Return (X, Y) of the center of cell containing provided text 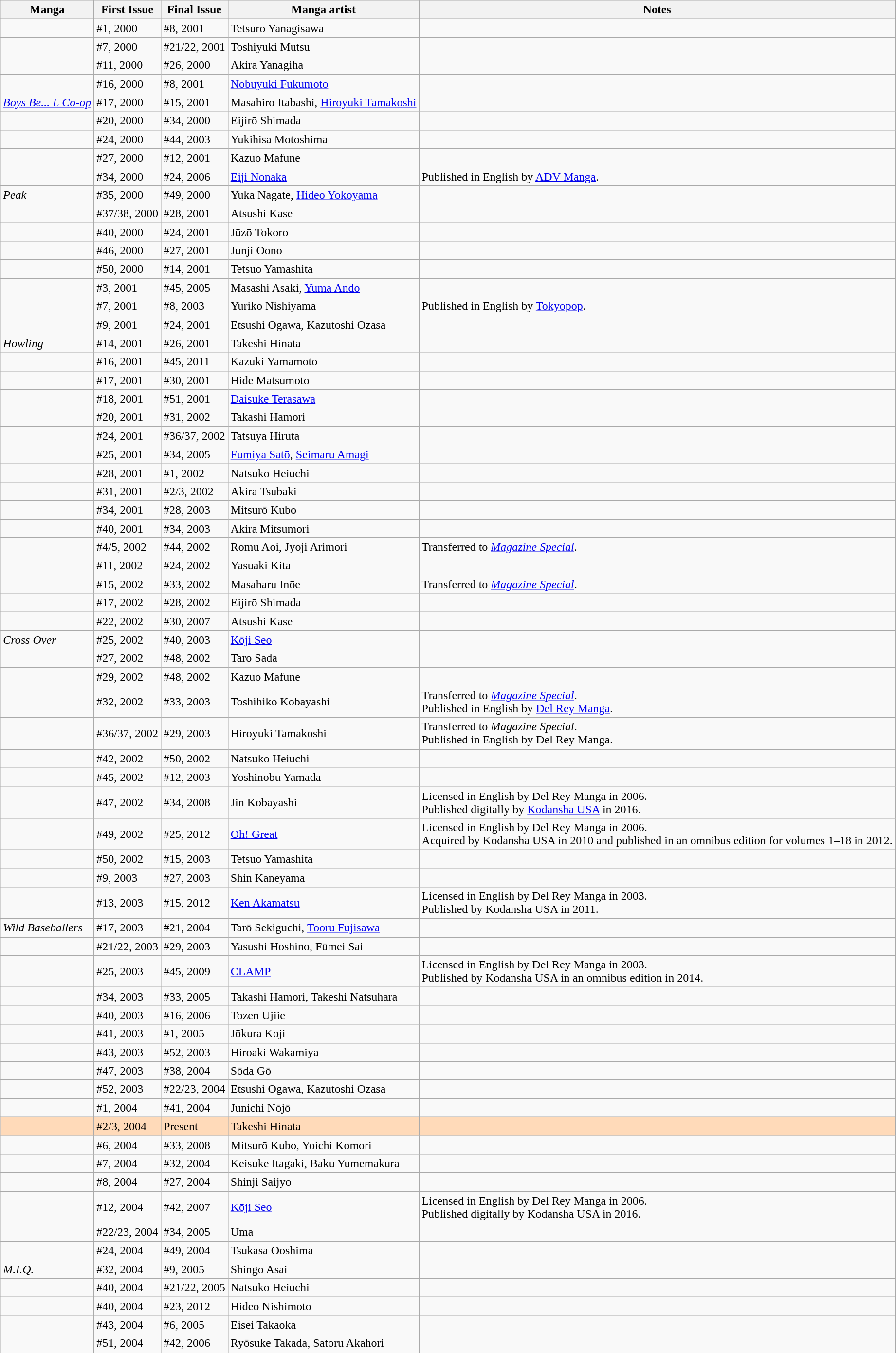
M.I.Q. (47, 1269)
Peak (47, 195)
#1, 2005 (194, 1034)
Fumiya Satō, Seimaru Amagi (323, 454)
#43, 2003 (128, 1052)
Jin Kobayashi (323, 802)
Licensed in English by Del Rey Manga in 2003.Published by Kodansha USA in 2011. (657, 903)
#27, 2003 (194, 878)
#9, 2003 (128, 878)
#45, 2005 (194, 288)
#15, 2001 (194, 102)
#11, 2002 (128, 566)
#49, 2002 (128, 834)
Howling (47, 343)
Tatsuya Hiruta (323, 436)
#42, 2002 (128, 759)
#49, 2000 (194, 195)
#16, 2000 (128, 84)
#6, 2004 (128, 1145)
Present (194, 1126)
#31, 2001 (128, 491)
#25, 2001 (128, 454)
Toshiyuki Mutsu (323, 47)
Wild Baseballers (47, 928)
#17, 2002 (128, 603)
#7, 2004 (128, 1163)
#42, 2007 (194, 1206)
#38, 2004 (194, 1071)
#51, 2001 (194, 399)
Eisei Takaoka (323, 1325)
Manga (47, 10)
#45, 2009 (194, 972)
Notes (657, 10)
Hiroyuki Tamakoshi (323, 733)
Daisuke Terasawa (323, 399)
#12, 2004 (128, 1206)
CLAMP (323, 972)
#13, 2003 (128, 903)
Tozen Ujiie (323, 1015)
Toshihiko Kobayashi (323, 702)
Junji Oono (323, 251)
#15, 2012 (194, 903)
#26, 2000 (194, 65)
#21, 2004 (194, 928)
Yuka Nagate, Hideo Yokoyama (323, 195)
Keisuke Itagaki, Baku Yumemakura (323, 1163)
#2/3, 2002 (194, 491)
#34, 2001 (128, 510)
#24, 2004 (128, 1251)
#33, 2003 (194, 702)
#7, 2001 (128, 306)
Tsukasa Ooshima (323, 1251)
#33, 2005 (194, 997)
#47, 2002 (128, 802)
Shin Kaneyama (323, 878)
#4/5, 2002 (128, 547)
#1, 2000 (128, 28)
Takashi Hamori (323, 417)
#44, 2003 (194, 139)
Shinji Saijyo (323, 1182)
#20, 2001 (128, 417)
First Issue (128, 10)
#28, 2002 (194, 603)
#12, 2001 (194, 158)
#1, 2002 (194, 473)
#34, 2008 (194, 802)
#24, 2006 (194, 176)
Akira Mitsumori (323, 528)
#45, 2002 (128, 777)
#1, 2004 (128, 1108)
Yasuaki Kita (323, 566)
Manga artist (323, 10)
#25, 2012 (194, 834)
#44, 2002 (194, 547)
#8, 2003 (194, 306)
Masashi Asaki, Yuma Ando (323, 288)
Mitsurō Kubo, Yoichi Komori (323, 1145)
Uma (323, 1232)
Licensed in English by Del Rey Manga in 2006.Acquired by Kodansha USA in 2010 and published in an omnibus edition for volumes 1–18 in 2012. (657, 834)
Kazuki Yamamoto (323, 362)
#27, 2001 (194, 251)
Akira Tsubaki (323, 491)
#50, 2000 (128, 269)
Published in English by ADV Manga. (657, 176)
#9, 2001 (128, 325)
#46, 2000 (128, 251)
Cross Over (47, 640)
#37/38, 2000 (128, 213)
#33, 2002 (194, 584)
#21/22, 2001 (194, 47)
#30, 2007 (194, 621)
#9, 2005 (194, 1269)
Mitsurō Kubo (323, 510)
Takashi Hamori, Takeshi Natsuhara (323, 997)
Published in English by Tokyopop. (657, 306)
Romu Aoi, Jyoji Arimori (323, 547)
#18, 2001 (128, 399)
#35, 2000 (128, 195)
#25, 2002 (128, 640)
#45, 2011 (194, 362)
#43, 2004 (128, 1325)
#23, 2012 (194, 1306)
#17, 2003 (128, 928)
#32, 2002 (128, 702)
#21/22, 2003 (128, 946)
#27, 2000 (128, 158)
#20, 2000 (128, 121)
#25, 2003 (128, 972)
Hideo Nishimoto (323, 1306)
#6, 2005 (194, 1325)
#15, 2002 (128, 584)
#47, 2003 (128, 1071)
Eiji Nonaka (323, 176)
Licensed in English by Del Rey Manga in 2003.Published by Kodansha USA in an omnibus edition in 2014. (657, 972)
Masahiro Itabashi, Hiroyuki Tamakoshi (323, 102)
Shingo Asai (323, 1269)
#17, 2000 (128, 102)
#3, 2001 (128, 288)
#7, 2000 (128, 47)
#33, 2008 (194, 1145)
Jōkura Koji (323, 1034)
#49, 2004 (194, 1251)
#51, 2004 (128, 1343)
#16, 2001 (128, 362)
#8, 2004 (128, 1182)
#22, 2002 (128, 621)
#16, 2006 (194, 1015)
#28, 2003 (194, 510)
Masaharu Inōe (323, 584)
#17, 2001 (128, 380)
Yuriko Nishiyama (323, 306)
#21/22, 2005 (194, 1288)
Oh! Great (323, 834)
#31, 2002 (194, 417)
Tetsuro Yanagisawa (323, 28)
Taro Sada (323, 658)
#26, 2001 (194, 343)
Jūzō Tokoro (323, 232)
Sōda Gō (323, 1071)
Boys Be... L Co-op (47, 102)
Tarō Sekiguchi, Tooru Fujisawa (323, 928)
Final Issue (194, 10)
Hide Matsumoto (323, 380)
#2/3, 2004 (128, 1126)
#15, 2003 (194, 859)
Yoshinobu Yamada (323, 777)
#24, 2002 (194, 566)
Nobuyuki Fukumoto (323, 84)
#41, 2004 (194, 1108)
#40, 2000 (128, 232)
#30, 2001 (194, 380)
Hiroaki Wakamiya (323, 1052)
Ryōsuke Takada, Satoru Akahori (323, 1343)
Ken Akamatsu (323, 903)
#40, 2001 (128, 528)
#27, 2002 (128, 658)
#12, 2003 (194, 777)
#24, 2000 (128, 139)
Yukihisa Motoshima (323, 139)
#27, 2004 (194, 1182)
Yasushi Hoshino, Fūmei Sai (323, 946)
#41, 2003 (128, 1034)
#29, 2002 (128, 677)
#42, 2006 (194, 1343)
Akira Yanagiha (323, 65)
Junichi Nōjō (323, 1108)
#11, 2000 (128, 65)
